Find where the given text appears and provide that cell's center as (x, y) coordinate. 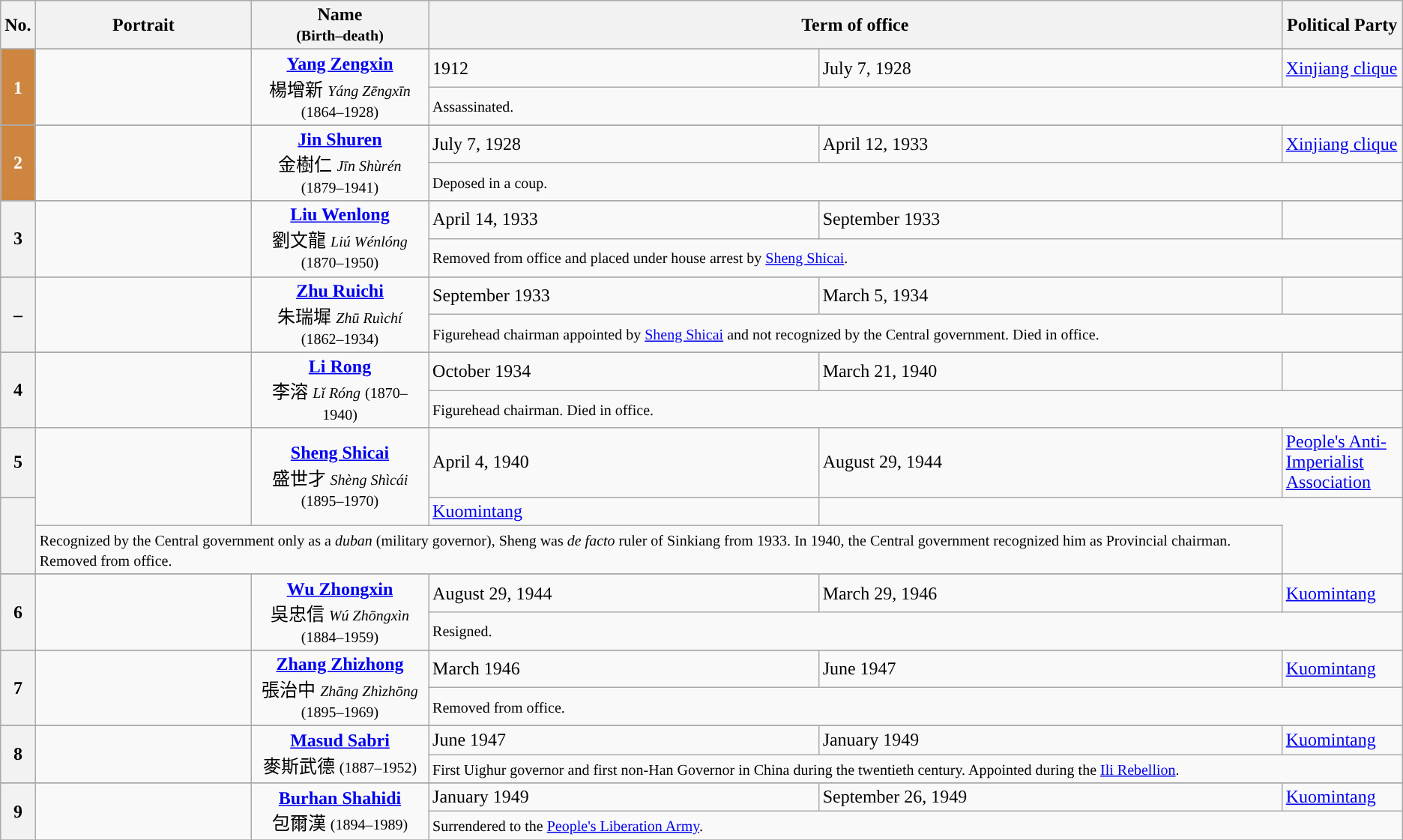
5 (18, 462)
7 (18, 688)
People's Anti-Imperialist Association (1342, 462)
Political Party (1342, 25)
6 (18, 611)
1 (18, 87)
3 (18, 238)
Figurehead chairman. Died in office. (916, 409)
March 1946 (624, 668)
Removed from office. (916, 707)
Assassinated. (916, 106)
Masud Sabri麥斯武德 (1887–1952) (340, 754)
Deposed in a coup. (916, 181)
Jin Shuren金樹仁 Jīn Shùrén (1879–1941) (340, 163)
Zhu Ruichi朱瑞墀 Zhū Ruìchí (1862–1934) (340, 315)
8 (18, 754)
First Uighur governor and first non-Han Governor in China during the twentieth century. Appointed during the Ili Rebellion. (916, 768)
Liu Wenlong劉文龍 Liú Wénlóng (1870–1950) (340, 238)
4 (18, 390)
Yang Zengxin楊增新 Yáng Zēngxīn (1864–1928) (340, 87)
March 21, 1940 (1050, 372)
Name(Birth–death) (340, 25)
Figurehead chairman appointed by Sheng Shicai and not recognized by the Central government. Died in office. (916, 334)
Term of office (856, 25)
9 (18, 812)
Burhan Shahidi包爾漢 (1894–1989) (340, 812)
1912 (624, 69)
April 12, 1933 (1050, 144)
March 5, 1934 (1050, 295)
2 (18, 163)
Removed from office and placed under house arrest by Sheng Shicai. (916, 258)
September 26, 1949 (1050, 797)
Wu Zhongxin吳忠信 Wú Zhōngxìn (1884–1959) (340, 611)
Li Rong李溶 Lǐ Róng (1870–1940) (340, 390)
– (18, 315)
Zhang Zhizhong張治中 Zhāng Zhìzhōng (1895–1969) (340, 688)
Surrendered to the People's Liberation Army. (916, 826)
Sheng Shicai盛世才 Shèng Shìcái (1895–1970) (340, 477)
No. (18, 25)
March 29, 1946 (1050, 593)
October 1934 (624, 372)
Resigned. (916, 631)
April 4, 1940 (624, 462)
Portrait (143, 25)
April 14, 1933 (624, 220)
